Determine the [x, y] coordinate at the center of the cell enclosing the given text.  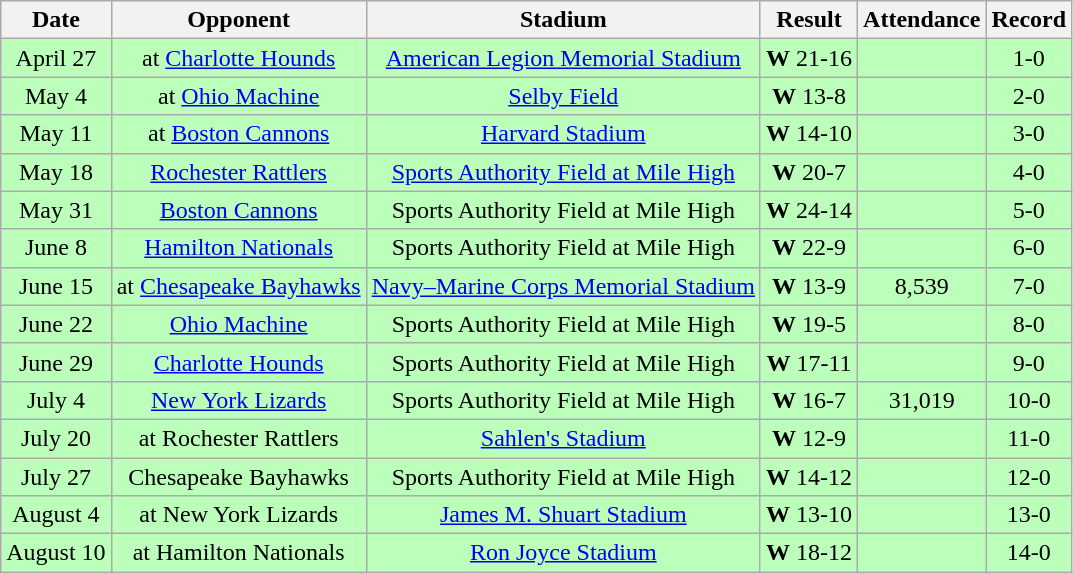
at Ohio Machine [238, 96]
Ron Joyce Stadium [563, 553]
July 4 [56, 400]
at New York Lizards [238, 515]
Rochester Rattlers [238, 172]
James M. Shuart Stadium [563, 515]
7-0 [1029, 286]
July 20 [56, 438]
12-0 [1029, 477]
W 13-8 [808, 96]
August 10 [56, 553]
11-0 [1029, 438]
June 22 [56, 324]
W 13-9 [808, 286]
4-0 [1029, 172]
W 12-9 [808, 438]
8,539 [922, 286]
W 18-12 [808, 553]
Navy–Marine Corps Memorial Stadium [563, 286]
New York Lizards [238, 400]
June 8 [56, 248]
May 18 [56, 172]
Opponent [238, 20]
10-0 [1029, 400]
14-0 [1029, 553]
Attendance [922, 20]
June 29 [56, 362]
August 4 [56, 515]
at Chesapeake Bayhawks [238, 286]
2-0 [1029, 96]
Stadium [563, 20]
8-0 [1029, 324]
June 15 [56, 286]
American Legion Memorial Stadium [563, 58]
July 27 [56, 477]
Ohio Machine [238, 324]
W 13-10 [808, 515]
Sahlen's Stadium [563, 438]
May 11 [56, 134]
13-0 [1029, 515]
May 31 [56, 210]
W 17-11 [808, 362]
Result [808, 20]
W 20-7 [808, 172]
Boston Cannons [238, 210]
at Rochester Rattlers [238, 438]
Record [1029, 20]
W 16-7 [808, 400]
W 21-16 [808, 58]
at Charlotte Hounds [238, 58]
31,019 [922, 400]
W 14-12 [808, 477]
3-0 [1029, 134]
9-0 [1029, 362]
5-0 [1029, 210]
May 4 [56, 96]
W 19-5 [808, 324]
Harvard Stadium [563, 134]
W 22-9 [808, 248]
at Hamilton Nationals [238, 553]
Selby Field [563, 96]
April 27 [56, 58]
6-0 [1029, 248]
Hamilton Nationals [238, 248]
W 14-10 [808, 134]
Date [56, 20]
at Boston Cannons [238, 134]
W 24-14 [808, 210]
Chesapeake Bayhawks [238, 477]
Charlotte Hounds [238, 362]
1-0 [1029, 58]
